Return the [x, y] coordinate for the center point of the cell that contains the specified text.  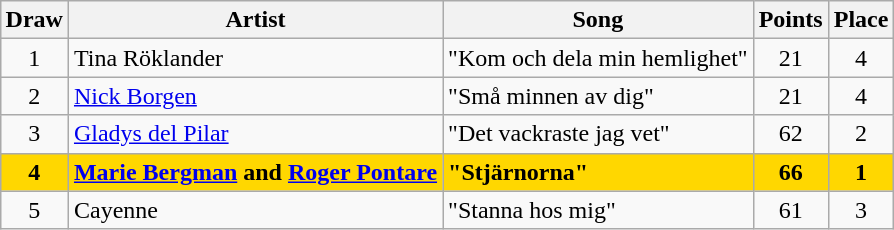
Song [598, 20]
Cayenne [255, 210]
66 [790, 172]
"Stanna hos mig" [598, 210]
Nick Borgen [255, 96]
"Stjärnorna" [598, 172]
Gladys del Pilar [255, 134]
Artist [255, 20]
Draw [34, 20]
Points [790, 20]
Place [861, 20]
"Små minnen av dig" [598, 96]
"Kom och dela min hemlighet" [598, 58]
Tina Röklander [255, 58]
Marie Bergman and Roger Pontare [255, 172]
61 [790, 210]
62 [790, 134]
"Det vackraste jag vet" [598, 134]
5 [34, 210]
